Determine the (x, y) coordinate at the center of the cell enclosing the given text.  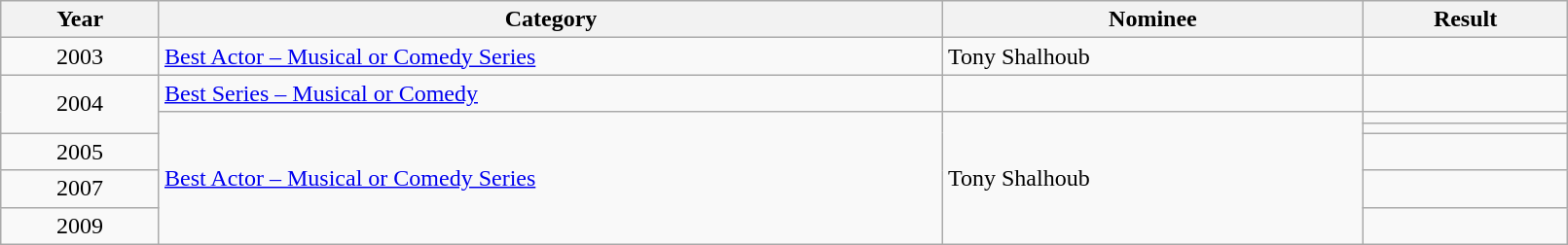
Category (551, 19)
Result (1466, 19)
Year (80, 19)
2004 (80, 104)
2009 (80, 226)
Nominee (1153, 19)
Best Series – Musical or Comedy (551, 93)
2003 (80, 56)
2007 (80, 189)
2005 (80, 152)
